From the cell containing the given text, extract its center point as (x, y) coordinate. 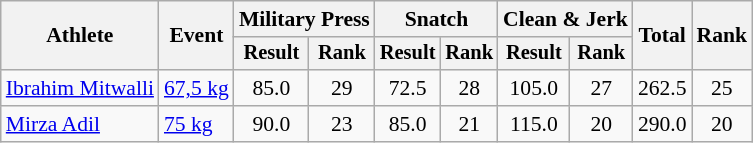
27 (602, 88)
Mirza Adil (80, 124)
72.5 (408, 88)
67,5 kg (196, 88)
90.0 (272, 124)
262.5 (662, 88)
29 (342, 88)
Snatch (436, 19)
115.0 (534, 124)
Military Press (304, 19)
Ibrahim Mitwalli (80, 88)
290.0 (662, 124)
75 kg (196, 124)
Athlete (80, 36)
Total (662, 36)
105.0 (534, 88)
Clean & Jerk (566, 19)
28 (469, 88)
21 (469, 124)
25 (722, 88)
23 (342, 124)
Event (196, 36)
